Detect which cell encompasses the target text, then output its (X, Y) center coordinate. 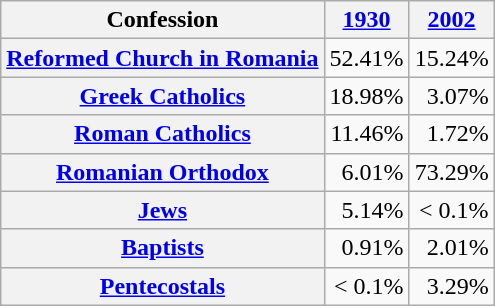
0.91% (366, 248)
Baptists (162, 248)
3.07% (452, 96)
1.72% (452, 134)
2.01% (452, 248)
18.98% (366, 96)
Romanian Orthodox (162, 172)
52.41% (366, 58)
Confession (162, 20)
6.01% (366, 172)
Roman Catholics (162, 134)
Greek Catholics (162, 96)
5.14% (366, 210)
Pentecostals (162, 286)
15.24% (452, 58)
3.29% (452, 286)
11.46% (366, 134)
Jews (162, 210)
1930 (366, 20)
Reformed Church in Romania (162, 58)
2002 (452, 20)
73.29% (452, 172)
